Pinpoint the cell where the given text exists, returning its [x, y] midpoint coordinate. 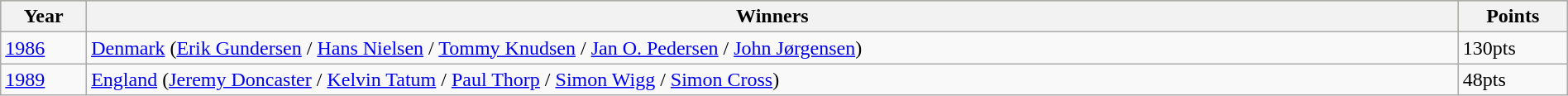
Year [44, 17]
1989 [44, 79]
48pts [1513, 79]
130pts [1513, 48]
England (Jeremy Doncaster / Kelvin Tatum / Paul Thorp / Simon Wigg / Simon Cross) [772, 79]
1986 [44, 48]
Points [1513, 17]
Winners [772, 17]
Denmark (Erik Gundersen / Hans Nielsen / Tommy Knudsen / Jan O. Pedersen / John Jørgensen) [772, 48]
